Identify which cell holds the provided text, then report its (x, y) central coordinate. 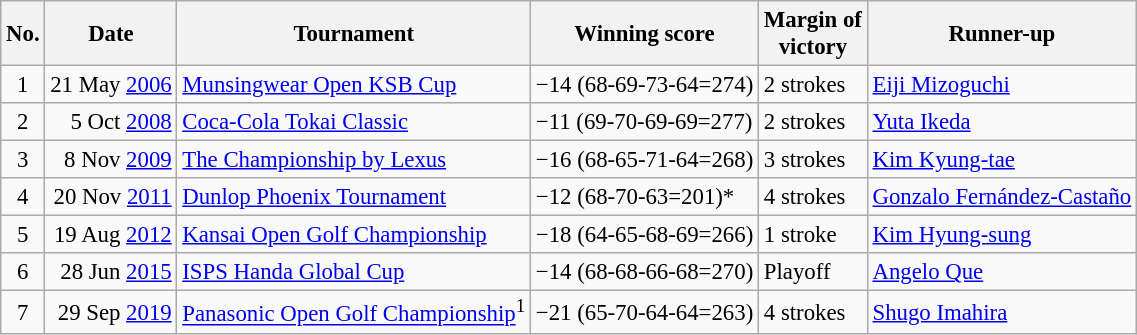
Kim Hyung-sung (1002, 235)
The Championship by Lexus (354, 160)
19 Aug 2012 (111, 235)
−18 (64-65-68-69=266) (645, 235)
Yuta Ikeda (1002, 122)
29 Sep 2019 (111, 312)
Kim Kyung-tae (1002, 160)
Dunlop Phoenix Tournament (354, 197)
Panasonic Open Golf Championship1 (354, 312)
3 strokes (814, 160)
Runner-up (1002, 34)
Date (111, 34)
5 Oct 2008 (111, 122)
7 (23, 312)
Playoff (814, 273)
20 Nov 2011 (111, 197)
6 (23, 273)
1 stroke (814, 235)
−14 (68-69-73-64=274) (645, 85)
21 May 2006 (111, 85)
Tournament (354, 34)
No. (23, 34)
4 (23, 197)
ISPS Handa Global Cup (354, 273)
Angelo Que (1002, 273)
Margin ofvictory (814, 34)
−11 (69-70-69-69=277) (645, 122)
−16 (68-65-71-64=268) (645, 160)
5 (23, 235)
Kansai Open Golf Championship (354, 235)
1 (23, 85)
−21 (65-70-64-64=263) (645, 312)
28 Jun 2015 (111, 273)
−14 (68-68-66-68=270) (645, 273)
Eiji Mizoguchi (1002, 85)
Coca-Cola Tokai Classic (354, 122)
−12 (68-70-63=201)* (645, 197)
2 (23, 122)
Munsingwear Open KSB Cup (354, 85)
3 (23, 160)
8 Nov 2009 (111, 160)
Winning score (645, 34)
Shugo Imahira (1002, 312)
Gonzalo Fernández-Castaño (1002, 197)
